Scan for the cell matching the given text and deliver its [X, Y] coordinate at center. 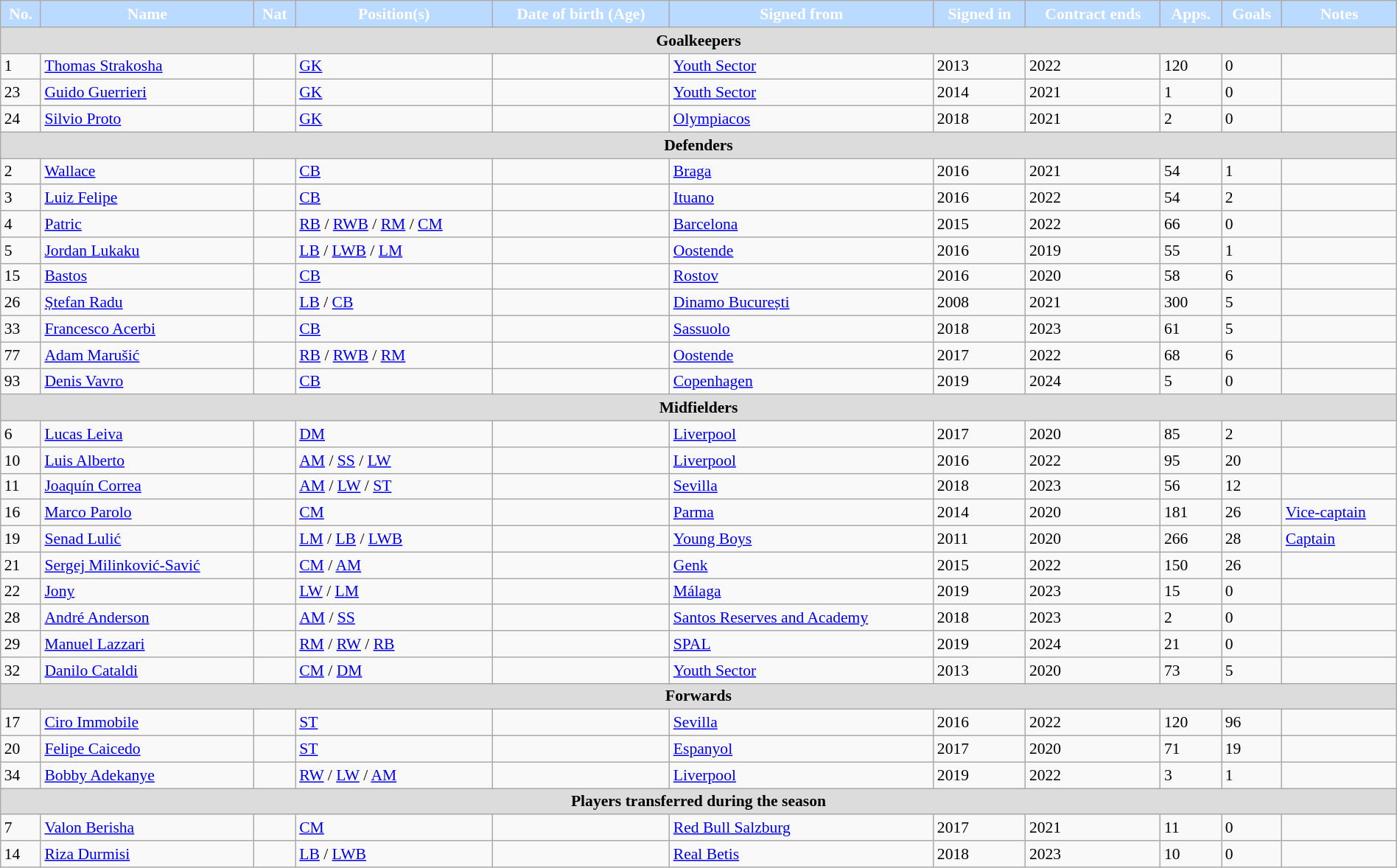
Bastos [147, 276]
Goalkeepers [698, 41]
AM / SS [393, 618]
Joaquín Correa [147, 486]
RB / RWB / RM / CM [393, 224]
AM / LW / ST [393, 486]
17 [21, 723]
Luiz Felipe [147, 198]
96 [1252, 723]
RW / LW / AM [393, 775]
Signed from [802, 14]
RB / RWB / RM [393, 355]
34 [21, 775]
Captain [1340, 539]
Ituano [802, 198]
68 [1191, 355]
16 [21, 513]
Contract ends [1093, 14]
Nat [274, 14]
58 [1191, 276]
Felipe Caicedo [147, 749]
23 [21, 93]
Sassuolo [802, 329]
56 [1191, 486]
Defenders [698, 145]
Guido Guerrieri [147, 93]
Notes [1340, 14]
Ștefan Radu [147, 303]
Marco Parolo [147, 513]
AM / SS / LW [393, 461]
Red Bull Salzburg [802, 828]
95 [1191, 461]
Apps. [1191, 14]
CM / DM [393, 671]
Date of birth (Age) [581, 14]
71 [1191, 749]
29 [21, 644]
55 [1191, 251]
Barcelona [802, 224]
150 [1191, 565]
33 [21, 329]
André Anderson [147, 618]
181 [1191, 513]
Forwards [698, 696]
Málaga [802, 592]
Vice-captain [1340, 513]
12 [1252, 486]
Francesco Acerbi [147, 329]
Ciro Immobile [147, 723]
Patric [147, 224]
LM / LB / LWB [393, 539]
LB / LWB / LM [393, 251]
93 [21, 382]
Parma [802, 513]
Wallace [147, 172]
Dinamo București [802, 303]
Bobby Adekanye [147, 775]
DM [393, 434]
SPAL [802, 644]
Espanyol [802, 749]
Denis Vavro [147, 382]
Olympiacos [802, 119]
300 [1191, 303]
32 [21, 671]
Sergej Milinković-Savić [147, 565]
RM / RW / RB [393, 644]
Midfielders [698, 408]
LW / LM [393, 592]
Genk [802, 565]
2008 [980, 303]
No. [21, 14]
4 [21, 224]
Rostov [802, 276]
22 [21, 592]
Name [147, 14]
Thomas Strakosha [147, 66]
14 [21, 854]
LB / CB [393, 303]
Players transferred during the season [698, 802]
Santos Reserves and Academy [802, 618]
73 [1191, 671]
266 [1191, 539]
LB / LWB [393, 854]
Goals [1252, 14]
Jordan Lukaku [147, 251]
Manuel Lazzari [147, 644]
77 [21, 355]
Luis Alberto [147, 461]
Signed in [980, 14]
61 [1191, 329]
Position(s) [393, 14]
Copenhagen [802, 382]
66 [1191, 224]
Riza Durmisi [147, 854]
24 [21, 119]
7 [21, 828]
Senad Lulić [147, 539]
2011 [980, 539]
Young Boys [802, 539]
Braga [802, 172]
Silvio Proto [147, 119]
Jony [147, 592]
Adam Marušić [147, 355]
Valon Berisha [147, 828]
Real Betis [802, 854]
Danilo Cataldi [147, 671]
85 [1191, 434]
Lucas Leiva [147, 434]
CM / AM [393, 565]
